Locate the cell with the specified text and output its (x, y) center coordinate. 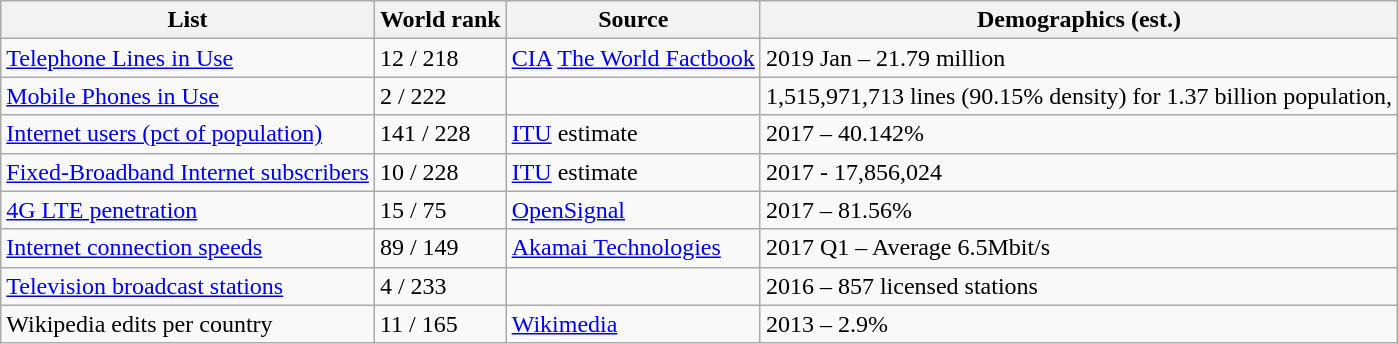
Television broadcast stations (188, 286)
Demographics (est.) (1078, 20)
2017 - 17,856,024 (1078, 172)
Internet connection speeds (188, 248)
2013 – 2.9% (1078, 324)
List (188, 20)
OpenSignal (633, 210)
10 / 228 (440, 172)
1,515,971,713 lines (90.15% density) for 1.37 billion population, (1078, 96)
Source (633, 20)
2019 Jan – 21.79 million (1078, 58)
12 / 218 (440, 58)
Wikimedia (633, 324)
2016 – 857 licensed stations (1078, 286)
2017 Q1 – Average 6.5Mbit/s (1078, 248)
15 / 75 (440, 210)
2017 – 40.142% (1078, 134)
Mobile Phones in Use (188, 96)
2017 – 81.56% (1078, 210)
2 / 222 (440, 96)
CIA The World Factbook (633, 58)
Akamai Technologies (633, 248)
Telephone Lines in Use (188, 58)
141 / 228 (440, 134)
Wikipedia edits per country (188, 324)
4 / 233 (440, 286)
89 / 149 (440, 248)
11 / 165 (440, 324)
Fixed-Broadband Internet subscribers (188, 172)
World rank (440, 20)
4G LTE penetration (188, 210)
Internet users (pct of population) (188, 134)
